Return [x, y] of the center of cell containing provided text 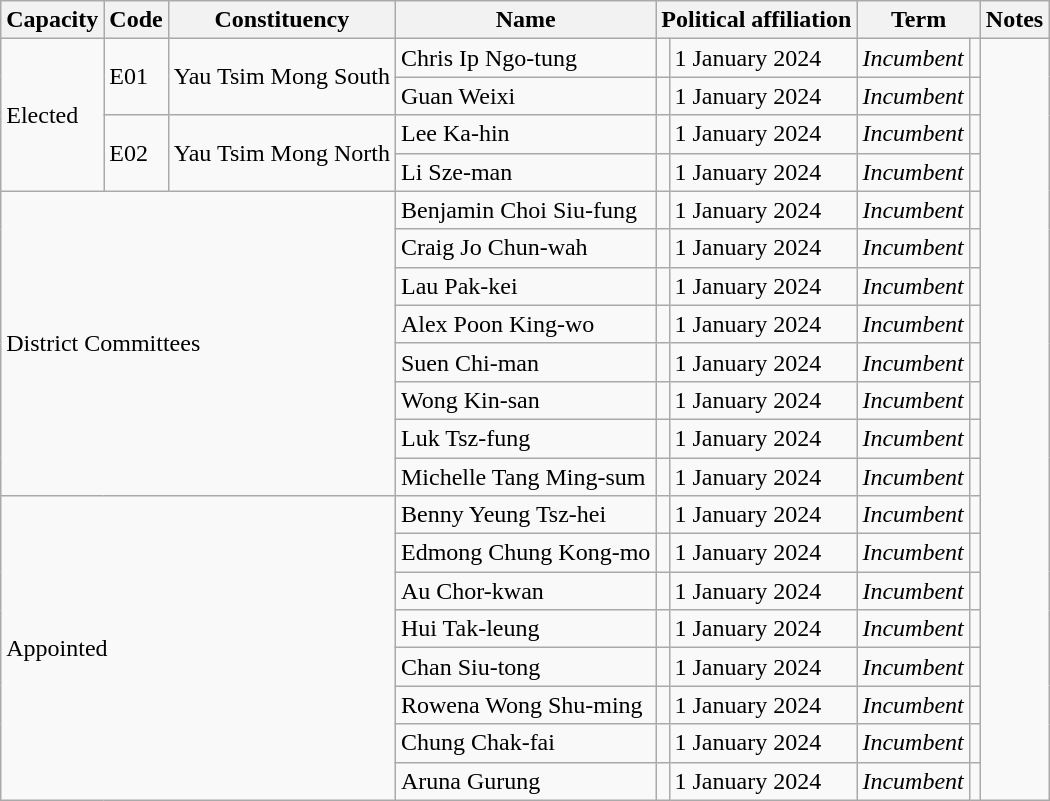
Craig Jo Chun-wah [525, 248]
Lee Ka-hin [525, 134]
Chung Chak-fai [525, 743]
Edmong Chung Kong-mo [525, 553]
Benjamin Choi Siu-fung [525, 210]
Name [525, 20]
Alex Poon King-wo [525, 324]
Notes [1014, 20]
Capacity [52, 20]
Political affiliation [756, 20]
Term [918, 20]
Yau Tsim Mong South [282, 77]
Elected [52, 115]
Benny Yeung Tsz-hei [525, 515]
Constituency [282, 20]
Luk Tsz-fung [525, 438]
Chris Ip Ngo-tung [525, 58]
Aruna Gurung [525, 781]
Appointed [198, 648]
Michelle Tang Ming-sum [525, 477]
Li Sze-man [525, 172]
Suen Chi-man [525, 362]
Au Chor-kwan [525, 591]
Wong Kin-san [525, 400]
Guan Weixi [525, 96]
E02 [136, 153]
Yau Tsim Mong North [282, 153]
E01 [136, 77]
Hui Tak-leung [525, 629]
Code [136, 20]
Lau Pak-kei [525, 286]
Chan Siu-tong [525, 667]
District Committees [198, 343]
Rowena Wong Shu-ming [525, 705]
